Determine the [X, Y] coordinate at the center of the cell enclosing the given text.  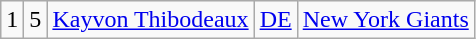
DE [276, 20]
Kayvon Thibodeaux [150, 20]
New York Giants [386, 20]
1 [12, 20]
5 [36, 20]
